Provide the (x, y) coordinate of the cell's center where the given text is located.  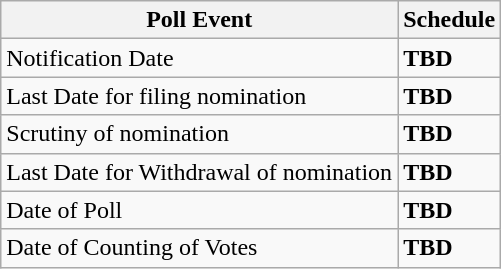
Last Date for filing nomination (200, 96)
Scrutiny of nomination (200, 134)
Schedule (450, 20)
Date of Poll (200, 210)
Notification Date (200, 58)
Poll Event (200, 20)
Last Date for Withdrawal of nomination (200, 172)
Date of Counting of Votes (200, 248)
